Pinpoint the cell where the given text exists, returning its (X, Y) midpoint coordinate. 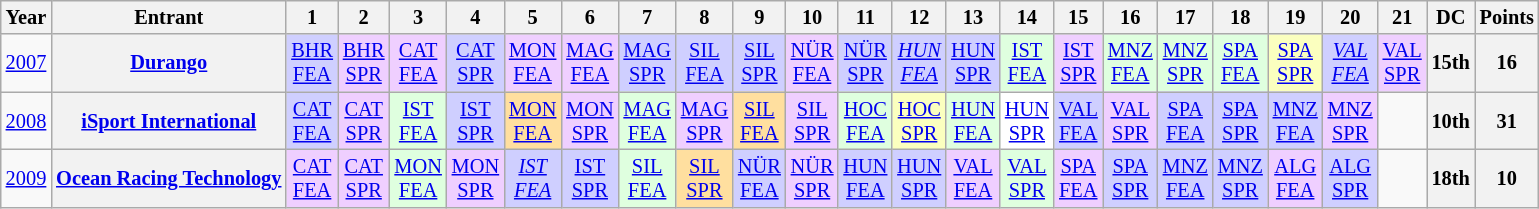
Entrant (168, 17)
15th (1451, 63)
9 (760, 17)
ALGSPR (1350, 178)
12 (919, 17)
21 (1402, 17)
2007 (26, 63)
8 (704, 17)
2008 (26, 121)
13 (973, 17)
11 (865, 17)
10th (1451, 121)
BHRFEA (312, 63)
20 (1350, 17)
7 (648, 17)
2009 (26, 178)
3 (418, 17)
19 (1296, 17)
Points (1507, 17)
18th (1451, 178)
DC (1451, 17)
14 (1027, 17)
31 (1507, 121)
2 (364, 17)
5 (532, 17)
BHRSPR (364, 63)
HOCSPR (919, 121)
1 (312, 17)
15 (1078, 17)
Year (26, 17)
6 (590, 17)
Durango (168, 63)
17 (1186, 17)
18 (1240, 17)
Ocean Racing Technology (168, 178)
HOCFEA (865, 121)
4 (476, 17)
iSport International (168, 121)
ALGFEA (1296, 178)
